From the cell containing the given text, extract its center point as [X, Y] coordinate. 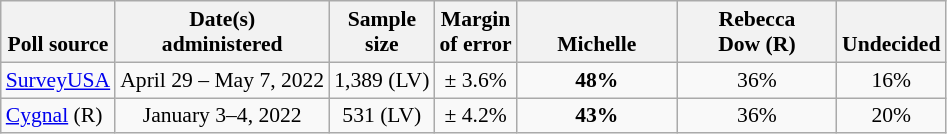
Michelle [597, 32]
43% [597, 116]
20% [891, 116]
± 3.6% [475, 80]
Samplesize [382, 32]
Cygnal (R) [58, 116]
531 (LV) [382, 116]
SurveyUSA [58, 80]
48% [597, 80]
RebeccaDow (R) [757, 32]
Undecided [891, 32]
Date(s)administered [222, 32]
± 4.2% [475, 116]
1,389 (LV) [382, 80]
16% [891, 80]
Poll source [58, 32]
April 29 – May 7, 2022 [222, 80]
January 3–4, 2022 [222, 116]
Marginof error [475, 32]
